Identify which cell holds the provided text, then report its (x, y) central coordinate. 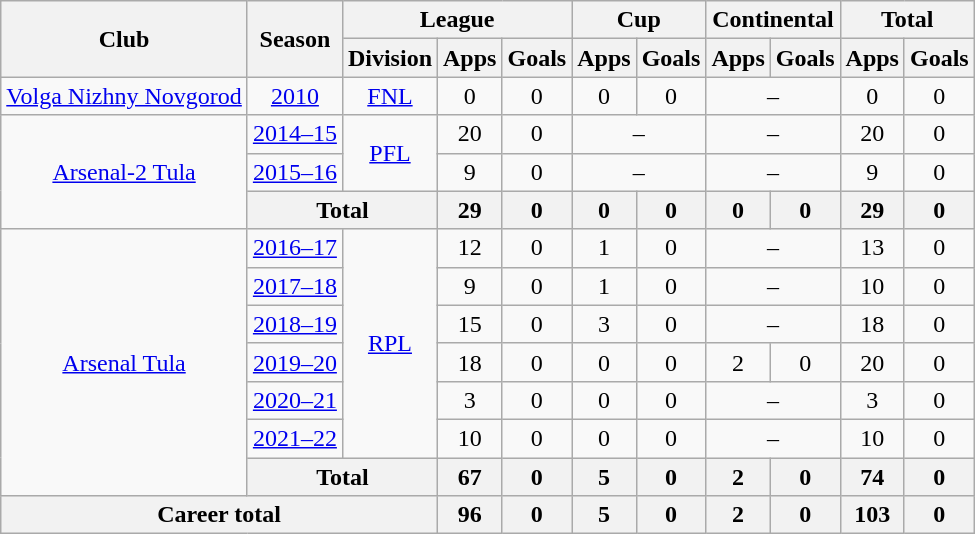
2021–22 (294, 438)
Volga Nizhny Novgorod (124, 96)
13 (872, 248)
2016–17 (294, 248)
Cup (639, 20)
Career total (220, 515)
PFL (390, 153)
2019–20 (294, 362)
Season (294, 39)
Arsenal Tula (124, 362)
2020–21 (294, 400)
Club (124, 39)
12 (470, 248)
2018–19 (294, 324)
Arsenal-2 Tula (124, 172)
103 (872, 515)
67 (470, 477)
Division (390, 58)
2014–15 (294, 134)
FNL (390, 96)
2015–16 (294, 172)
2017–18 (294, 286)
96 (470, 515)
2010 (294, 96)
League (456, 20)
74 (872, 477)
Continental (773, 20)
RPL (390, 343)
15 (470, 324)
